From the cell containing the given text, extract its center point as [x, y] coordinate. 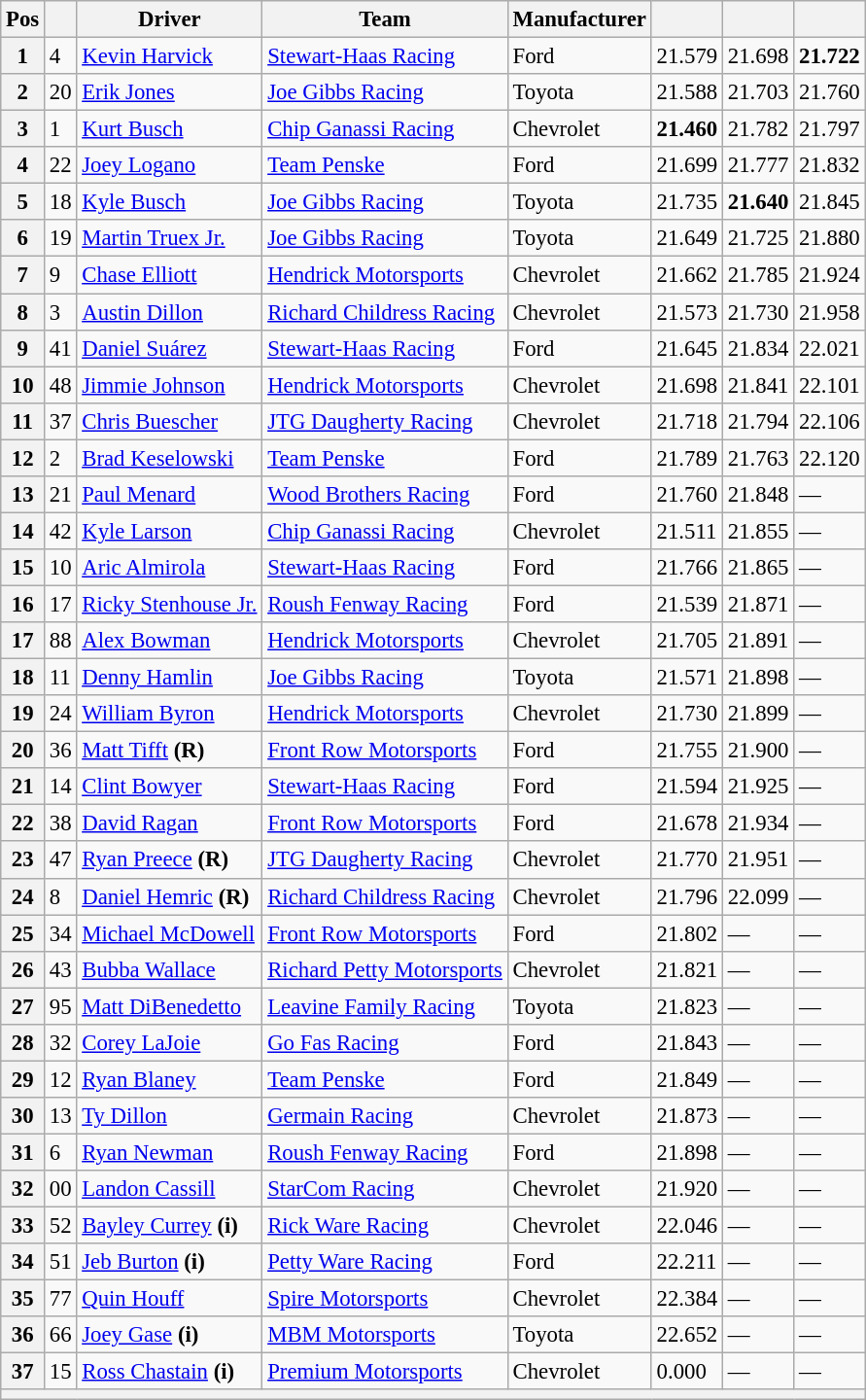
38 [60, 823]
21.539 [686, 604]
21.796 [686, 896]
Germain Racing [385, 1116]
Wood Brothers Racing [385, 495]
47 [60, 860]
21.920 [686, 1189]
48 [60, 385]
Matt DiBenedetto [169, 1006]
66 [60, 1335]
Paul Menard [169, 495]
22.211 [686, 1262]
21.699 [686, 165]
21.900 [758, 751]
Ryan Newman [169, 1152]
Kyle Busch [169, 202]
21.573 [686, 312]
21.785 [758, 275]
21.843 [686, 1043]
Ryan Preece (R) [169, 860]
Leavine Family Racing [385, 1006]
21.511 [686, 531]
21.460 [686, 129]
16 [23, 604]
21.722 [830, 56]
21.934 [758, 823]
22.046 [686, 1226]
21.848 [758, 495]
21.588 [686, 92]
21.703 [758, 92]
Team [385, 19]
21.951 [758, 860]
21.594 [686, 787]
Quin Houff [169, 1299]
23 [23, 860]
21.763 [758, 458]
21.640 [758, 202]
Kevin Harvick [169, 56]
22.099 [758, 896]
Kurt Busch [169, 129]
Chris Buescher [169, 421]
Austin Dillon [169, 312]
21.718 [686, 421]
88 [60, 641]
21.789 [686, 458]
21.849 [686, 1079]
Spire Motorsports [385, 1299]
21.958 [830, 312]
Landon Cassill [169, 1189]
David Ragan [169, 823]
Premium Motorsports [385, 1372]
52 [60, 1226]
0.000 [686, 1372]
Jeb Burton (i) [169, 1262]
Joey Logano [169, 165]
21.832 [830, 165]
Driver [169, 19]
95 [60, 1006]
21.705 [686, 641]
22.106 [830, 421]
29 [23, 1079]
Petty Ware Racing [385, 1262]
21.821 [686, 969]
Bayley Currey (i) [169, 1226]
22.101 [830, 385]
35 [23, 1299]
77 [60, 1299]
William Byron [169, 714]
21.924 [830, 275]
21.899 [758, 714]
21.855 [758, 531]
21.725 [758, 238]
21.845 [830, 202]
33 [23, 1226]
21.871 [758, 604]
5 [23, 202]
28 [23, 1043]
21.865 [758, 568]
Matt Tifft (R) [169, 751]
21.797 [830, 129]
Ross Chastain (i) [169, 1372]
21.662 [686, 275]
21.880 [830, 238]
30 [23, 1116]
Alex Bowman [169, 641]
Joey Gase (i) [169, 1335]
21.873 [686, 1116]
MBM Motorsports [385, 1335]
Aric Almirola [169, 568]
Ricky Stenhouse Jr. [169, 604]
Michael McDowell [169, 933]
21.823 [686, 1006]
21.841 [758, 385]
Erik Jones [169, 92]
Ryan Blaney [169, 1079]
21.766 [686, 568]
7 [23, 275]
21.571 [686, 678]
Kyle Larson [169, 531]
StarCom Racing [385, 1189]
21.794 [758, 421]
21.649 [686, 238]
Rick Ware Racing [385, 1226]
25 [23, 933]
Corey LaJoie [169, 1043]
43 [60, 969]
21.579 [686, 56]
Richard Petty Motorsports [385, 969]
Denny Hamlin [169, 678]
21.802 [686, 933]
26 [23, 969]
42 [60, 531]
22.021 [830, 348]
21.777 [758, 165]
21.770 [686, 860]
21.645 [686, 348]
Pos [23, 19]
Bubba Wallace [169, 969]
21.925 [758, 787]
21.891 [758, 641]
22.120 [830, 458]
Ty Dillon [169, 1116]
22.652 [686, 1335]
Daniel Suárez [169, 348]
Brad Keselowski [169, 458]
Daniel Hemric (R) [169, 896]
21.834 [758, 348]
Manufacturer [579, 19]
21.735 [686, 202]
00 [60, 1189]
Go Fas Racing [385, 1043]
Martin Truex Jr. [169, 238]
41 [60, 348]
21.755 [686, 751]
Chase Elliott [169, 275]
22.384 [686, 1299]
21.678 [686, 823]
31 [23, 1152]
Jimmie Johnson [169, 385]
27 [23, 1006]
21.782 [758, 129]
51 [60, 1262]
Clint Bowyer [169, 787]
